Pinpoint the cell where the given text exists, returning its [X, Y] midpoint coordinate. 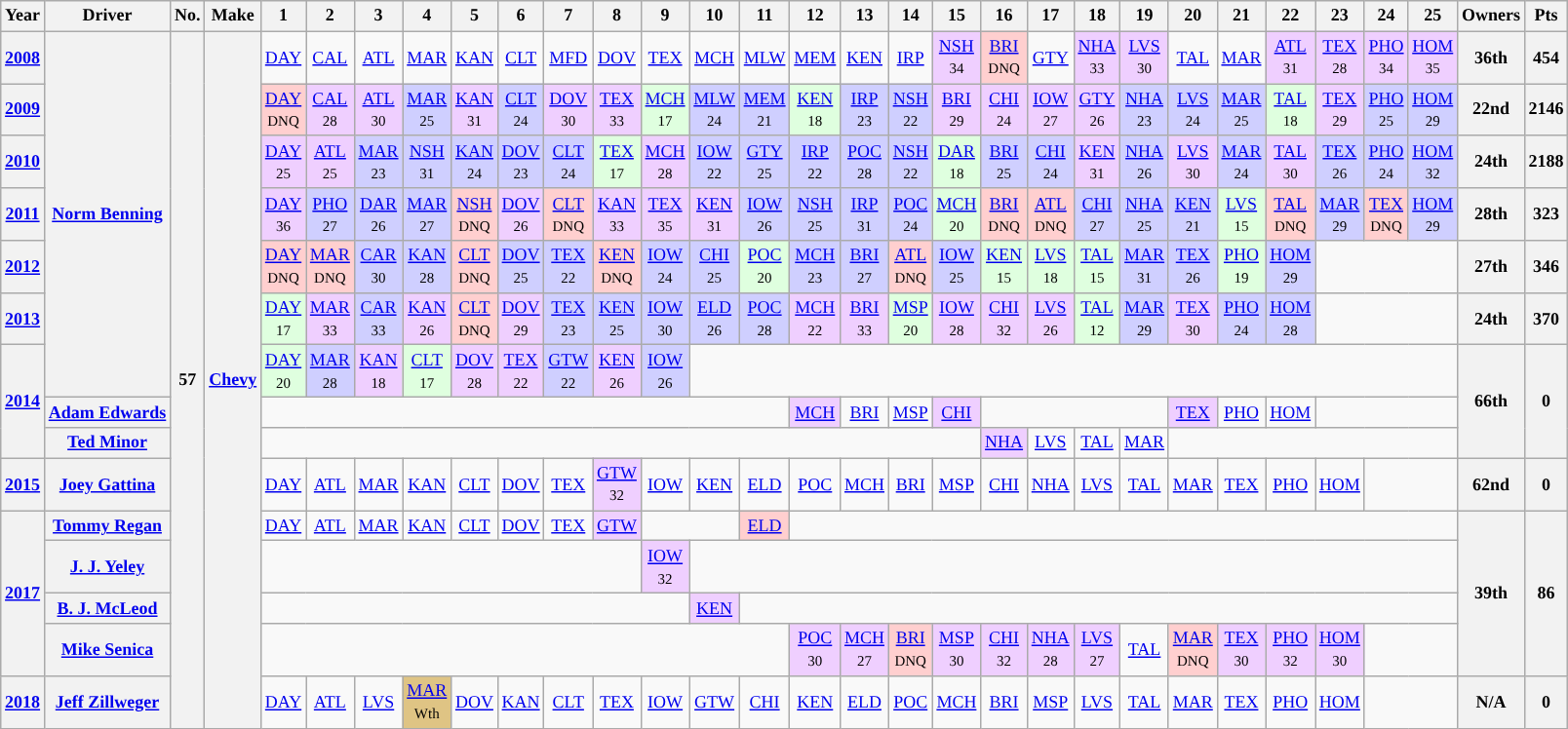
2014 [23, 402]
PHO25 [1387, 110]
36th [1492, 58]
CAL [331, 58]
23 [1340, 16]
LVS27 [1097, 650]
PHO34 [1387, 58]
28th [1492, 214]
BRI29 [957, 110]
10 [714, 16]
NHA23 [1145, 110]
MCH20 [957, 214]
No. [187, 16]
ATL30 [378, 110]
MLW24 [714, 110]
Tommy Regan [107, 526]
323 [1547, 214]
BRI33 [865, 319]
20 [1193, 16]
7 [568, 16]
Driver [107, 16]
2 [331, 16]
2011 [23, 214]
KAN24 [475, 162]
KAN31 [475, 110]
ATL25 [331, 162]
MAR33 [331, 319]
2015 [23, 484]
1 [283, 16]
B. J. McLeod [107, 608]
KAN26 [427, 319]
ATL31 [1291, 58]
2008 [23, 58]
Adam Edwards [107, 413]
Pts [1547, 16]
Make [233, 16]
2009 [23, 110]
CLT17 [427, 371]
8 [617, 16]
22 [1291, 16]
HOM32 [1433, 162]
MCH22 [815, 319]
DOV28 [475, 371]
GTY26 [1097, 110]
MEM [815, 58]
17 [1050, 16]
PHO19 [1241, 267]
LVS15 [1241, 214]
12 [815, 16]
DOV25 [521, 267]
DOV23 [521, 162]
IOW25 [957, 267]
KEN15 [1004, 267]
IOW24 [665, 267]
16 [1004, 16]
TAL30 [1291, 162]
Jeff Zillweger [107, 702]
MLW [764, 58]
KEN25 [617, 319]
MSP20 [911, 319]
9 [665, 16]
N/A [1492, 702]
MAR24 [1241, 162]
TEX23 [568, 319]
BRI27 [865, 267]
MEM21 [764, 110]
Mike Senica [107, 650]
IRP [911, 58]
24 [1387, 16]
5 [475, 16]
NSH25 [815, 214]
IRP22 [815, 162]
Year [23, 16]
NSH34 [957, 58]
Chevy [233, 380]
IRP23 [865, 110]
MSP30 [957, 650]
TEX28 [1340, 58]
6 [521, 16]
62nd [1492, 484]
POC24 [911, 214]
2146 [1547, 110]
GTW32 [617, 484]
DOV30 [568, 110]
PHO27 [331, 214]
NSH31 [427, 162]
TAL15 [1097, 267]
NHA26 [1145, 162]
370 [1547, 319]
IOW30 [665, 319]
GTY25 [764, 162]
IRP31 [865, 214]
BRI25 [1004, 162]
22nd [1492, 110]
TEX33 [617, 110]
IOW32 [665, 567]
KENDNQ [617, 267]
NSHDNQ [475, 214]
TEX35 [665, 214]
Norm Benning [107, 214]
DAR26 [378, 214]
DAY25 [283, 162]
DAY20 [283, 371]
IOW22 [714, 162]
2188 [1547, 162]
DOV26 [521, 214]
14 [911, 16]
MCH23 [815, 267]
18 [1097, 16]
LVS18 [1050, 267]
DOV29 [521, 319]
CHI27 [1097, 214]
66th [1492, 402]
CHI25 [714, 267]
15 [957, 16]
27th [1492, 267]
TAL12 [1097, 319]
TALDNQ [1291, 214]
57 [187, 380]
CAR30 [378, 267]
J. J. Yeley [107, 567]
NHA25 [1145, 214]
39th [1492, 594]
2010 [23, 162]
CAR33 [378, 319]
Ted Minor [107, 442]
NHA28 [1050, 650]
MCH17 [665, 110]
MCH27 [865, 650]
LVS24 [1193, 110]
KEN21 [1193, 214]
IOW28 [957, 319]
KEN18 [815, 110]
TEXDNQ [1387, 214]
ELD26 [714, 319]
2012 [23, 267]
Owners [1492, 16]
LVS26 [1050, 319]
25 [1433, 16]
3 [378, 16]
13 [865, 16]
MARWth [427, 702]
MAR28 [331, 371]
TEX17 [617, 162]
POC20 [764, 267]
DAY36 [283, 214]
19 [1145, 16]
4 [427, 16]
MAR23 [378, 162]
POC30 [815, 650]
KEN26 [617, 371]
GTY [1050, 58]
TEX29 [1340, 110]
NHA33 [1097, 58]
TAL18 [1291, 110]
IOW27 [1050, 110]
2017 [23, 594]
MFD [568, 58]
DAY17 [283, 319]
HOM35 [1433, 58]
MAR27 [427, 214]
CAL28 [331, 110]
KAN18 [378, 371]
GTW22 [568, 371]
454 [1547, 58]
21 [1241, 16]
Joey Gattina [107, 484]
346 [1547, 267]
11 [764, 16]
MCH28 [665, 162]
HOM28 [1291, 319]
PHO32 [1291, 650]
HOM30 [1340, 650]
DAR18 [957, 162]
2018 [23, 702]
86 [1547, 594]
KAN33 [617, 214]
2013 [23, 319]
MAR31 [1145, 267]
KAN28 [427, 267]
